Extract the (x, y) coordinate from the center of the cell holding the provided text.  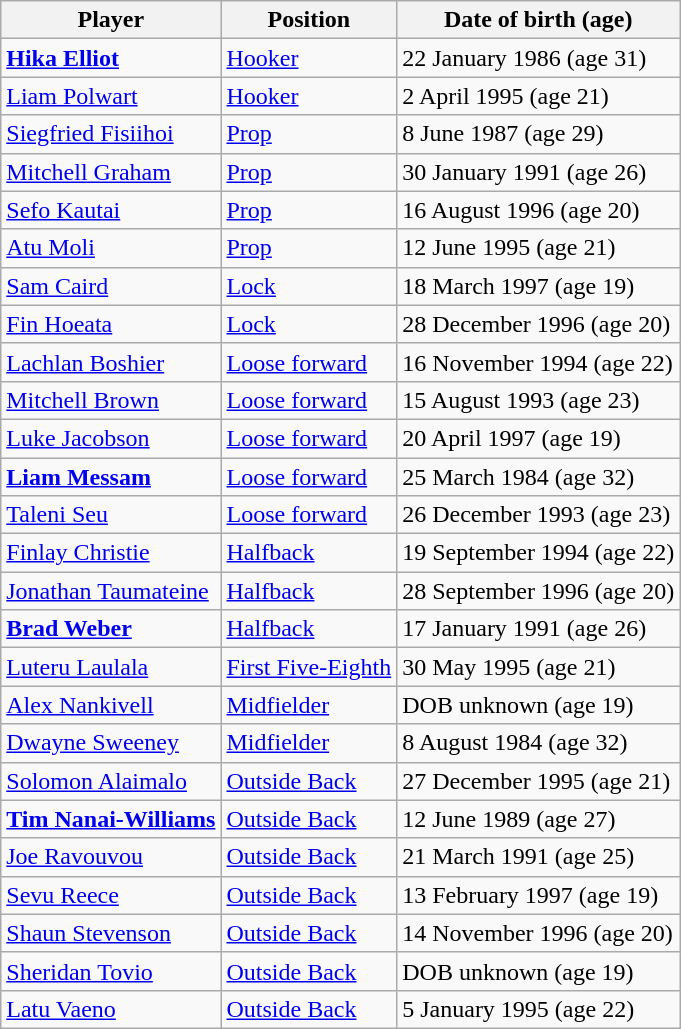
Sheridan Tovio (111, 971)
Finlay Christie (111, 553)
Hika Elliot (111, 58)
12 June 1989 (age 27) (538, 819)
Luteru Laulala (111, 667)
19 September 1994 (age 22) (538, 553)
2 April 1995 (age 21) (538, 96)
Tim Nanai-Williams (111, 819)
30 January 1991 (age 26) (538, 172)
Sefo Kautai (111, 210)
Date of birth (age) (538, 20)
15 August 1993 (age 23) (538, 400)
25 March 1984 (age 32) (538, 477)
Liam Messam (111, 477)
Liam Polwart (111, 96)
Solomon Alaimalo (111, 781)
Fin Hoeata (111, 324)
Lachlan Boshier (111, 362)
Brad Weber (111, 629)
Latu Vaeno (111, 1009)
8 June 1987 (age 29) (538, 134)
18 March 1997 (age 19) (538, 286)
Position (309, 20)
5 January 1995 (age 22) (538, 1009)
Taleni Seu (111, 515)
16 August 1996 (age 20) (538, 210)
26 December 1993 (age 23) (538, 515)
13 February 1997 (age 19) (538, 895)
28 September 1996 (age 20) (538, 591)
8 August 1984 (age 32) (538, 743)
12 June 1995 (age 21) (538, 248)
22 January 1986 (age 31) (538, 58)
21 March 1991 (age 25) (538, 857)
17 January 1991 (age 26) (538, 629)
Player (111, 20)
Jonathan Taumateine (111, 591)
Dwayne Sweeney (111, 743)
Siegfried Fisiihoi (111, 134)
Alex Nankivell (111, 705)
Shaun Stevenson (111, 933)
16 November 1994 (age 22) (538, 362)
Sam Caird (111, 286)
First Five-Eighth (309, 667)
30 May 1995 (age 21) (538, 667)
14 November 1996 (age 20) (538, 933)
Mitchell Graham (111, 172)
Sevu Reece (111, 895)
Atu Moli (111, 248)
28 December 1996 (age 20) (538, 324)
27 December 1995 (age 21) (538, 781)
20 April 1997 (age 19) (538, 438)
Luke Jacobson (111, 438)
Joe Ravouvou (111, 857)
Mitchell Brown (111, 400)
